Extract the (X, Y) coordinate from the center of the cell holding the provided text.  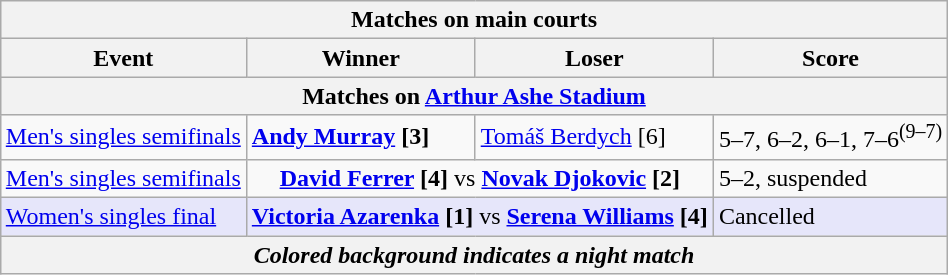
Tomáš Berdych [6] (594, 138)
Andy Murray [3] (360, 138)
Event (123, 58)
Cancelled (830, 217)
Loser (594, 58)
Matches on main courts (474, 20)
Colored background indicates a night match (474, 255)
5–7, 6–2, 6–1, 7–6(9–7) (830, 138)
Women's singles final (123, 217)
5–2, suspended (830, 178)
Matches on Arthur Ashe Stadium (474, 96)
David Ferrer [4] vs Novak Djokovic [2] (480, 178)
Victoria Azarenka [1] vs Serena Williams [4] (480, 217)
Score (830, 58)
Winner (360, 58)
